Identify which cell holds the provided text, then report its (x, y) central coordinate. 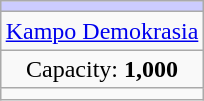
Kampo Demokrasia (102, 31)
Capacity: 1,000 (102, 69)
